Provide the [X, Y] coordinate of the cell's center where the given text is located.  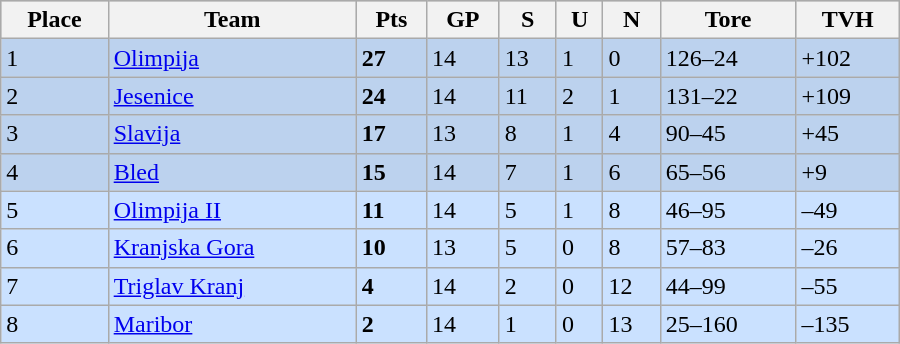
Maribor [232, 324]
+109 [848, 96]
+102 [848, 58]
65–56 [728, 172]
Bled [232, 172]
TVH [848, 20]
44–99 [728, 286]
+9 [848, 172]
Pts [391, 20]
46–95 [728, 210]
10 [391, 248]
Slavija [232, 134]
Team [232, 20]
15 [391, 172]
27 [391, 58]
57–83 [728, 248]
N [632, 20]
126–24 [728, 58]
GP [464, 20]
–49 [848, 210]
90–45 [728, 134]
S [528, 20]
25–160 [728, 324]
–135 [848, 324]
Olimpija II [232, 210]
24 [391, 96]
3 [54, 134]
–55 [848, 286]
131–22 [728, 96]
+45 [848, 134]
12 [632, 286]
–26 [848, 248]
Triglav Kranj [232, 286]
Place [54, 20]
Tore [728, 20]
U [579, 20]
17 [391, 134]
Jesenice [232, 96]
Kranjska Gora [232, 248]
Olimpija [232, 58]
